Scan for the cell matching the given text and deliver its [X, Y] coordinate at center. 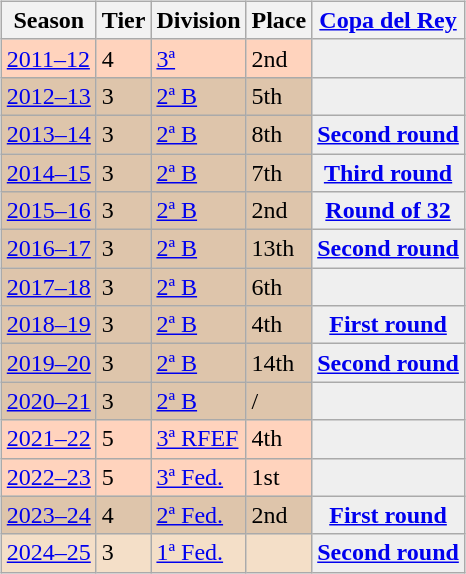
Copa del Rey [388, 20]
Third round [388, 173]
2023–24 [48, 515]
Season [48, 20]
1st [279, 477]
2021–22 [48, 439]
2012–13 [48, 96]
8th [279, 134]
2022–23 [48, 477]
2019–20 [48, 363]
/ [279, 401]
5th [279, 96]
13th [279, 249]
6th [279, 287]
7th [279, 173]
2015–16 [48, 211]
2ª Fed. [198, 515]
Division [198, 20]
2011–12 [48, 58]
2013–14 [48, 134]
2018–19 [48, 325]
2016–17 [48, 249]
2020–21 [48, 401]
2024–25 [48, 553]
3ª Fed. [198, 477]
3ª [198, 58]
Round of 32 [388, 211]
1ª Fed. [198, 553]
2014–15 [48, 173]
Tier [124, 20]
3ª RFEF [198, 439]
Place [279, 20]
2017–18 [48, 287]
14th [279, 363]
